For the text-containing cell, return its midpoint in [x, y] coordinate format. 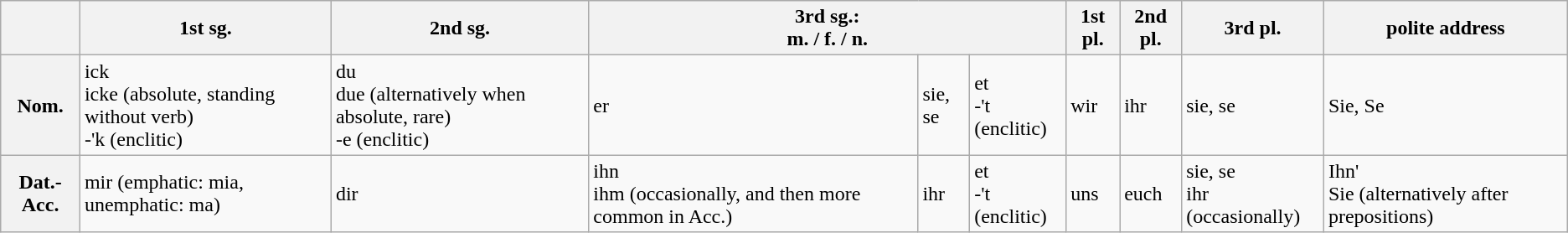
er [754, 106]
Sie, Se [1446, 106]
wir [1093, 106]
du due (alternatively when absolute, rare) -e (enclitic) [459, 106]
Ihn' Sie (alternatively after prepositions) [1446, 194]
sie, se ihr (occasionally) [1253, 194]
dir [459, 194]
Nom. [40, 106]
2nd pl. [1151, 28]
ihn ihm (occasionally, and then more common in Acc.) [754, 194]
1st pl. [1093, 28]
1st sg. [205, 28]
mir (emphatic: mia, unemphatic: ma) [205, 194]
euch [1151, 194]
2nd sg. [459, 28]
ick icke (absolute, standing without verb) -'k (enclitic) [205, 106]
3rd sg.: m. / f. / n. [828, 28]
Dat.-Acc. [40, 194]
3rd pl. [1253, 28]
polite address [1446, 28]
uns [1093, 194]
